Search for the cell housing the specified text and yield its [x, y] center coordinate. 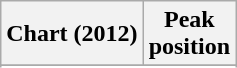
Peakposition [189, 34]
Chart (2012) [72, 34]
